Search for the cell housing the specified text and yield its (x, y) center coordinate. 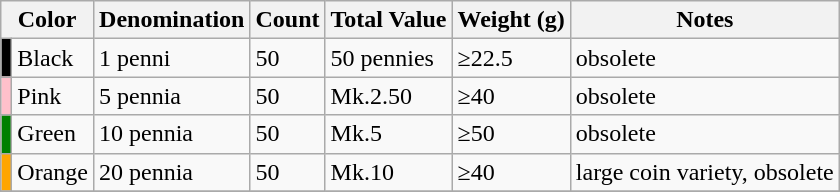
Color (48, 20)
Green (53, 134)
10 pennia (172, 134)
Mk.10 (388, 172)
Notes (704, 20)
Mk.5 (388, 134)
Orange (53, 172)
Weight (g) (511, 20)
Count (288, 20)
Denomination (172, 20)
Black (53, 58)
Pink (53, 96)
≥50 (511, 134)
1 penni (172, 58)
Total Value (388, 20)
50 pennies (388, 58)
≥22.5 (511, 58)
20 pennia (172, 172)
5 pennia (172, 96)
large coin variety, obsolete (704, 172)
Mk.2.50 (388, 96)
